Identify which cell holds the provided text, then report its [X, Y] central coordinate. 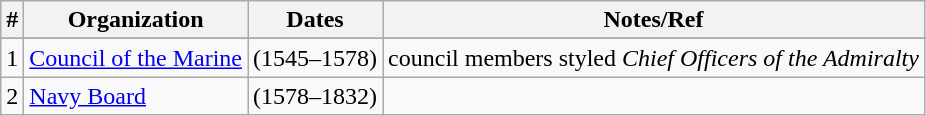
2 [12, 96]
council members styled Chief Officers of the Admiralty [654, 58]
Organization [136, 20]
Council of the Marine [136, 58]
1 [12, 58]
# [12, 20]
Notes/Ref [654, 20]
(1545–1578) [316, 58]
Navy Board [136, 96]
Dates [316, 20]
(1578–1832) [316, 96]
